Search for the cell housing the specified text and yield its (x, y) center coordinate. 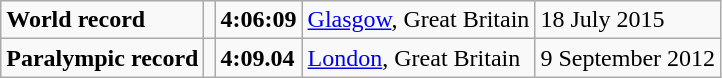
London, Great Britain (418, 58)
Glasgow, Great Britain (418, 20)
Paralympic record (102, 58)
18 July 2015 (628, 20)
World record (102, 20)
4:09.04 (258, 58)
4:06:09 (258, 20)
9 September 2012 (628, 58)
